Extract the [X, Y] coordinate from the center of the cell holding the provided text.  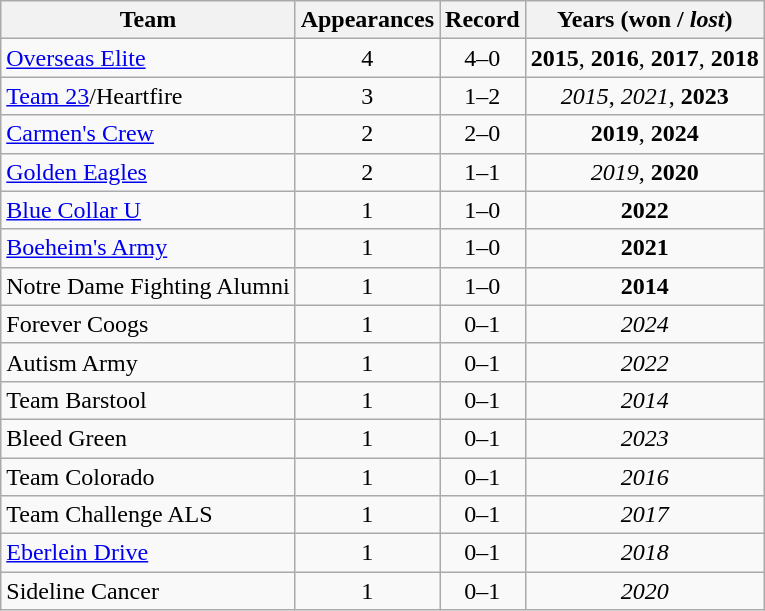
2–0 [483, 134]
2021 [644, 248]
2018 [644, 553]
2016 [644, 477]
Team Colorado [148, 477]
Team Challenge ALS [148, 515]
Overseas Elite [148, 58]
Forever Coogs [148, 324]
Record [483, 20]
3 [367, 96]
Notre Dame Fighting Alumni [148, 286]
Team [148, 20]
Years (won / lost) [644, 20]
Team Barstool [148, 400]
2019, 2020 [644, 172]
4–0 [483, 58]
2024 [644, 324]
Sideline Cancer [148, 591]
2019, 2024 [644, 134]
1–1 [483, 172]
Appearances [367, 20]
1–2 [483, 96]
Carmen's Crew [148, 134]
2015, 2021, 2023 [644, 96]
Team 23/Heartfire [148, 96]
Golden Eagles [148, 172]
2015, 2016, 2017, 2018 [644, 58]
2023 [644, 438]
Blue Collar U [148, 210]
Boeheim's Army [148, 248]
Eberlein Drive [148, 553]
Autism Army [148, 362]
2020 [644, 591]
4 [367, 58]
Bleed Green [148, 438]
2017 [644, 515]
